Pinpoint the cell where the given text exists, returning its (x, y) midpoint coordinate. 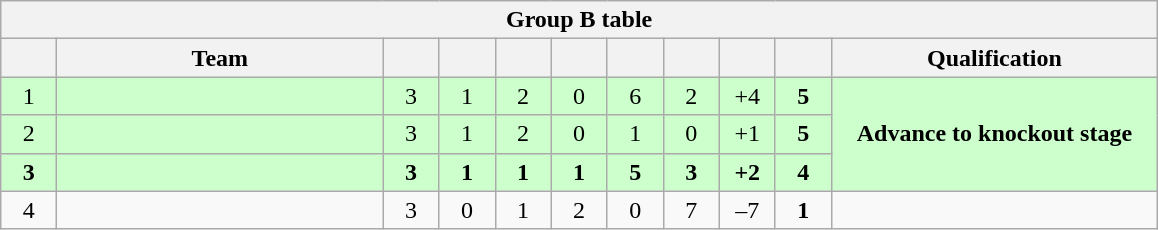
+1 (747, 134)
–7 (747, 210)
Qualification (994, 58)
6 (635, 96)
+2 (747, 172)
Group B table (580, 20)
7 (691, 210)
Team (220, 58)
Advance to knockout stage (994, 134)
+4 (747, 96)
